Detect which cell encompasses the target text, then output its [x, y] center coordinate. 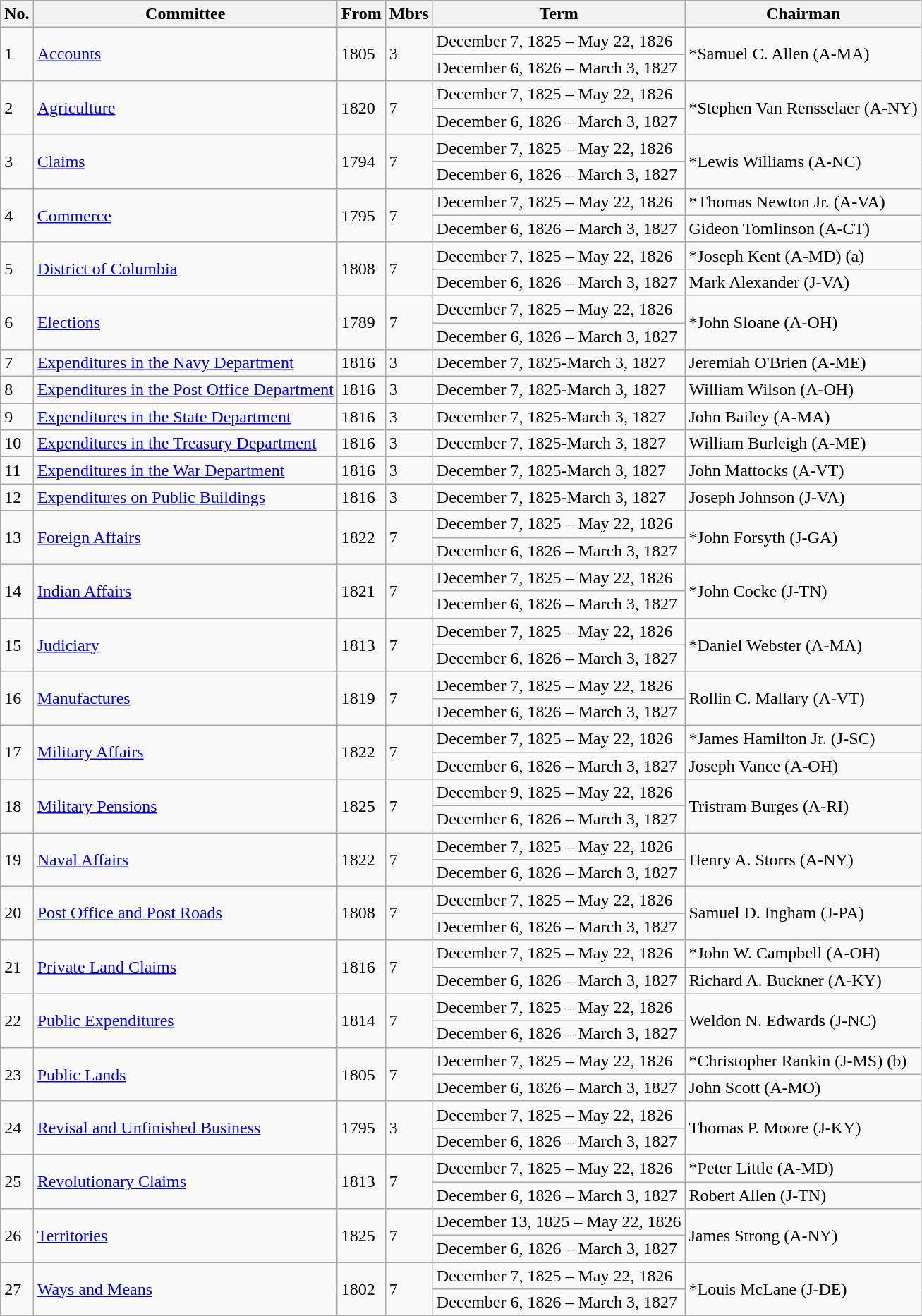
Committee [185, 14]
Jeremiah O'Brien (A-ME) [803, 363]
William Wilson (A-OH) [803, 390]
Tristram Burges (A-RI) [803, 806]
16 [17, 698]
Richard A. Buckner (A-KY) [803, 980]
*Joseph Kent (A-MD) (a) [803, 255]
No. [17, 14]
Mark Alexander (J-VA) [803, 282]
2 [17, 108]
*John Cocke (J-TN) [803, 591]
December 9, 1825 – May 22, 1826 [559, 793]
1819 [361, 698]
Gideon Tomlinson (A-CT) [803, 229]
8 [17, 390]
Weldon N. Edwards (J-NC) [803, 1020]
*John W. Campbell (A-OH) [803, 954]
John Bailey (A-MA) [803, 417]
*Thomas Newton Jr. (A-VA) [803, 202]
Claims [185, 162]
Judiciary [185, 645]
14 [17, 591]
1802 [361, 1289]
*Stephen Van Rensselaer (A-NY) [803, 108]
10 [17, 444]
Chairman [803, 14]
Revisal and Unfinished Business [185, 1128]
Public Lands [185, 1074]
15 [17, 645]
1820 [361, 108]
12 [17, 497]
Expenditures in the State Department [185, 417]
9 [17, 417]
Joseph Vance (A-OH) [803, 765]
John Scott (A-MO) [803, 1087]
Indian Affairs [185, 591]
26 [17, 1236]
Thomas P. Moore (J-KY) [803, 1128]
19 [17, 860]
Manufactures [185, 698]
13 [17, 537]
25 [17, 1181]
Henry A. Storrs (A-NY) [803, 860]
6 [17, 322]
Expenditures on Public Buildings [185, 497]
*Louis McLane (J-DE) [803, 1289]
20 [17, 913]
Agriculture [185, 108]
11 [17, 470]
27 [17, 1289]
*Samuel C. Allen (A-MA) [803, 54]
*Christopher Rankin (J-MS) (b) [803, 1061]
1814 [361, 1020]
Expenditures in the Post Office Department [185, 390]
1794 [361, 162]
4 [17, 215]
Foreign Affairs [185, 537]
*Lewis Williams (A-NC) [803, 162]
*Peter Little (A-MD) [803, 1168]
Mbrs [409, 14]
21 [17, 967]
*Daniel Webster (A-MA) [803, 645]
Expenditures in the Treasury Department [185, 444]
1789 [361, 322]
Revolutionary Claims [185, 1181]
Military Pensions [185, 806]
District of Columbia [185, 269]
24 [17, 1128]
Commerce [185, 215]
Term [559, 14]
23 [17, 1074]
18 [17, 806]
Expenditures in the Navy Department [185, 363]
Naval Affairs [185, 860]
Rollin C. Mallary (A-VT) [803, 698]
1 [17, 54]
Elections [185, 322]
Territories [185, 1236]
Military Affairs [185, 752]
Robert Allen (J-TN) [803, 1195]
22 [17, 1020]
Accounts [185, 54]
From [361, 14]
Ways and Means [185, 1289]
John Mattocks (A-VT) [803, 470]
Post Office and Post Roads [185, 913]
James Strong (A-NY) [803, 1236]
*John Forsyth (J-GA) [803, 537]
*James Hamilton Jr. (J-SC) [803, 738]
Private Land Claims [185, 967]
5 [17, 269]
William Burleigh (A-ME) [803, 444]
1821 [361, 591]
December 13, 1825 – May 22, 1826 [559, 1222]
Expenditures in the War Department [185, 470]
Joseph Johnson (J-VA) [803, 497]
Public Expenditures [185, 1020]
Samuel D. Ingham (J-PA) [803, 913]
*John Sloane (A-OH) [803, 322]
17 [17, 752]
